Detect which cell encompasses the target text, then output its (x, y) center coordinate. 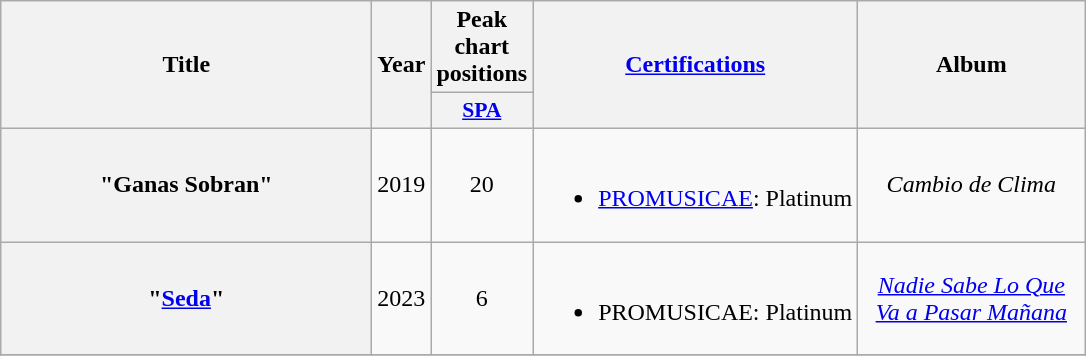
Peak chart positions (482, 47)
20 (482, 184)
2023 (402, 298)
Title (186, 65)
"Ganas Sobran" (186, 184)
SPA (482, 111)
Album (972, 65)
Cambio de Clima (972, 184)
2019 (402, 184)
Certifications (696, 65)
"Seda" (186, 298)
Nadie Sabe Lo Que Va a Pasar Mañana (972, 298)
6 (482, 298)
Year (402, 65)
